Capture the cell that displays the provided text and extract its (X, Y) central coordinate. 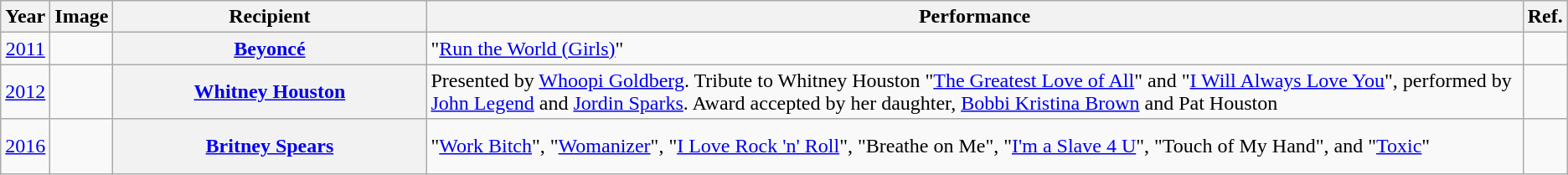
Whitney Houston (270, 92)
2012 (25, 92)
Recipient (270, 17)
2011 (25, 49)
Performance (975, 17)
Image (82, 17)
Year (25, 17)
Beyoncé (270, 49)
2016 (25, 146)
Britney Spears (270, 146)
"Run the World (Girls)" (975, 49)
"Work Bitch", "Womanizer", "I Love Rock 'n' Roll", "Breathe on Me", "I'm a Slave 4 U", "Touch of My Hand", and "Toxic" (975, 146)
Ref. (1545, 17)
